Return (x, y) of the center of cell containing provided text 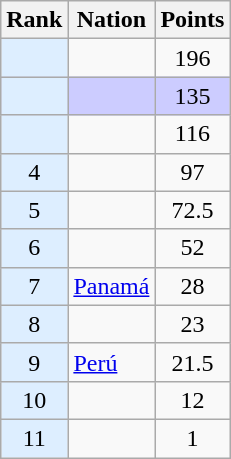
9 (34, 362)
72.5 (192, 210)
Perú (112, 362)
4 (34, 172)
135 (192, 96)
Panamá (112, 286)
5 (34, 210)
11 (34, 438)
97 (192, 172)
23 (192, 324)
21.5 (192, 362)
12 (192, 400)
Points (192, 20)
Rank (34, 20)
10 (34, 400)
52 (192, 248)
8 (34, 324)
Nation (112, 20)
1 (192, 438)
196 (192, 58)
7 (34, 286)
6 (34, 248)
28 (192, 286)
116 (192, 134)
